Find where the given text appears and provide that cell's center as [X, Y] coordinate. 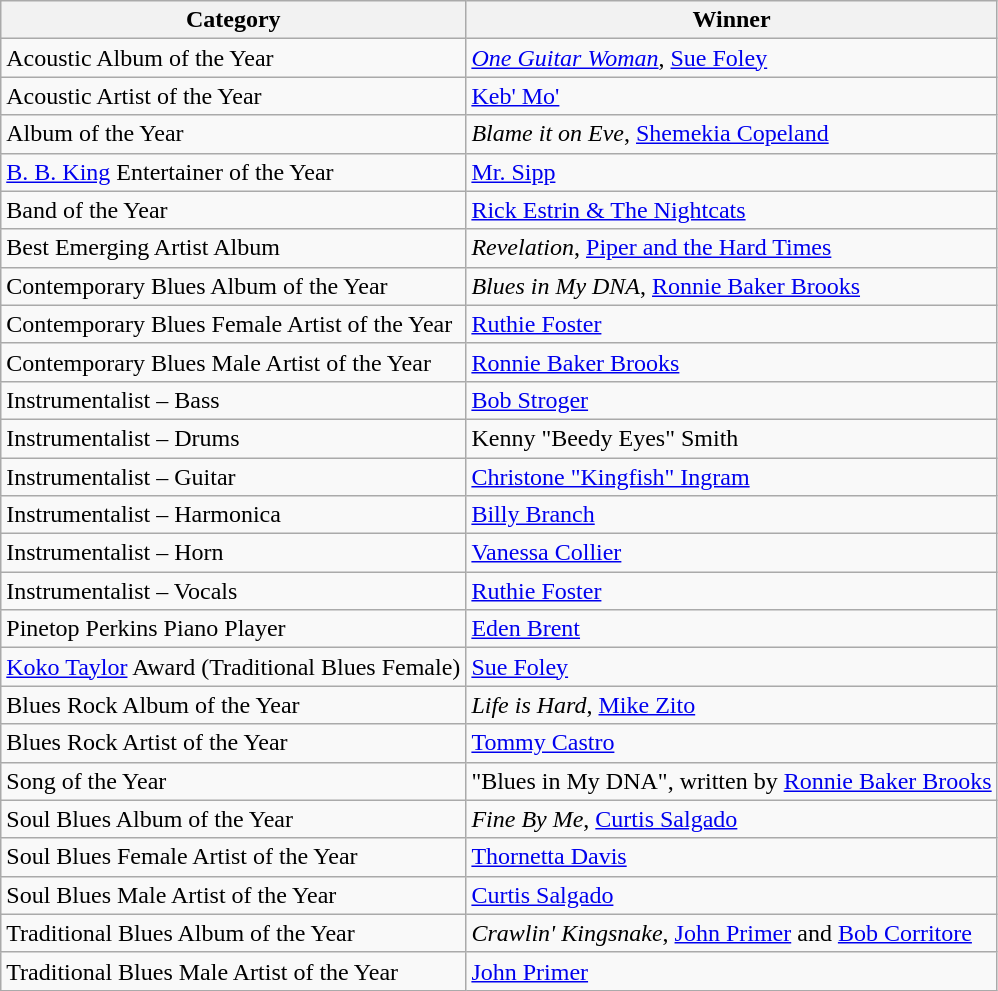
Life is Hard, Mike Zito [732, 705]
Category [234, 20]
Fine By Me, Curtis Salgado [732, 819]
Soul Blues Album of the Year [234, 819]
Rick Estrin & The Nightcats [732, 210]
Winner [732, 20]
One Guitar Woman, Sue Foley [732, 58]
Billy Branch [732, 515]
Soul Blues Female Artist of the Year [234, 857]
John Primer [732, 971]
Instrumentalist – Drums [234, 438]
Curtis Salgado [732, 895]
Blues Rock Artist of the Year [234, 743]
Traditional Blues Album of the Year [234, 933]
Vanessa Collier [732, 553]
"Blues in My DNA", written by Ronnie Baker Brooks [732, 781]
Revelation, Piper and the Hard Times [732, 248]
Traditional Blues Male Artist of the Year [234, 971]
Blues in My DNA, Ronnie Baker Brooks [732, 286]
Album of the Year [234, 134]
Contemporary Blues Album of the Year [234, 286]
Keb' Mo' [732, 96]
Best Emerging Artist Album [234, 248]
Instrumentalist – Horn [234, 553]
Pinetop Perkins Piano Player [234, 629]
Mr. Sipp [732, 172]
Christone "Kingfish" Ingram [732, 477]
Acoustic Artist of the Year [234, 96]
Koko Taylor Award (Traditional Blues Female) [234, 667]
Instrumentalist – Bass [234, 400]
Song of the Year [234, 781]
Contemporary Blues Female Artist of the Year [234, 324]
Crawlin' Kingsnake, John Primer and Bob Corritore [732, 933]
Tommy Castro [732, 743]
B. B. King Entertainer of the Year [234, 172]
Thornetta Davis [732, 857]
Band of the Year [234, 210]
Soul Blues Male Artist of the Year [234, 895]
Sue Foley [732, 667]
Bob Stroger [732, 400]
Eden Brent [732, 629]
Blame it on Eve, Shemekia Copeland [732, 134]
Acoustic Album of the Year [234, 58]
Contemporary Blues Male Artist of the Year [234, 362]
Instrumentalist – Harmonica [234, 515]
Blues Rock Album of the Year [234, 705]
Kenny "Beedy Eyes" Smith [732, 438]
Instrumentalist – Vocals [234, 591]
Instrumentalist – Guitar [234, 477]
Ronnie Baker Brooks [732, 362]
